Provide the [X, Y] coordinate of the cell's center where the given text is located.  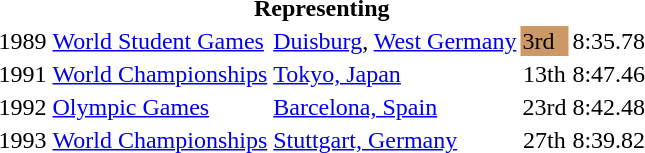
Barcelona, Spain [395, 107]
3rd [544, 41]
World Student Games [160, 41]
Olympic Games [160, 107]
Tokyo, Japan [395, 74]
13th [544, 74]
World Championships [160, 74]
Duisburg, West Germany [395, 41]
23rd [544, 107]
